Detect which cell encompasses the target text, then output its (x, y) center coordinate. 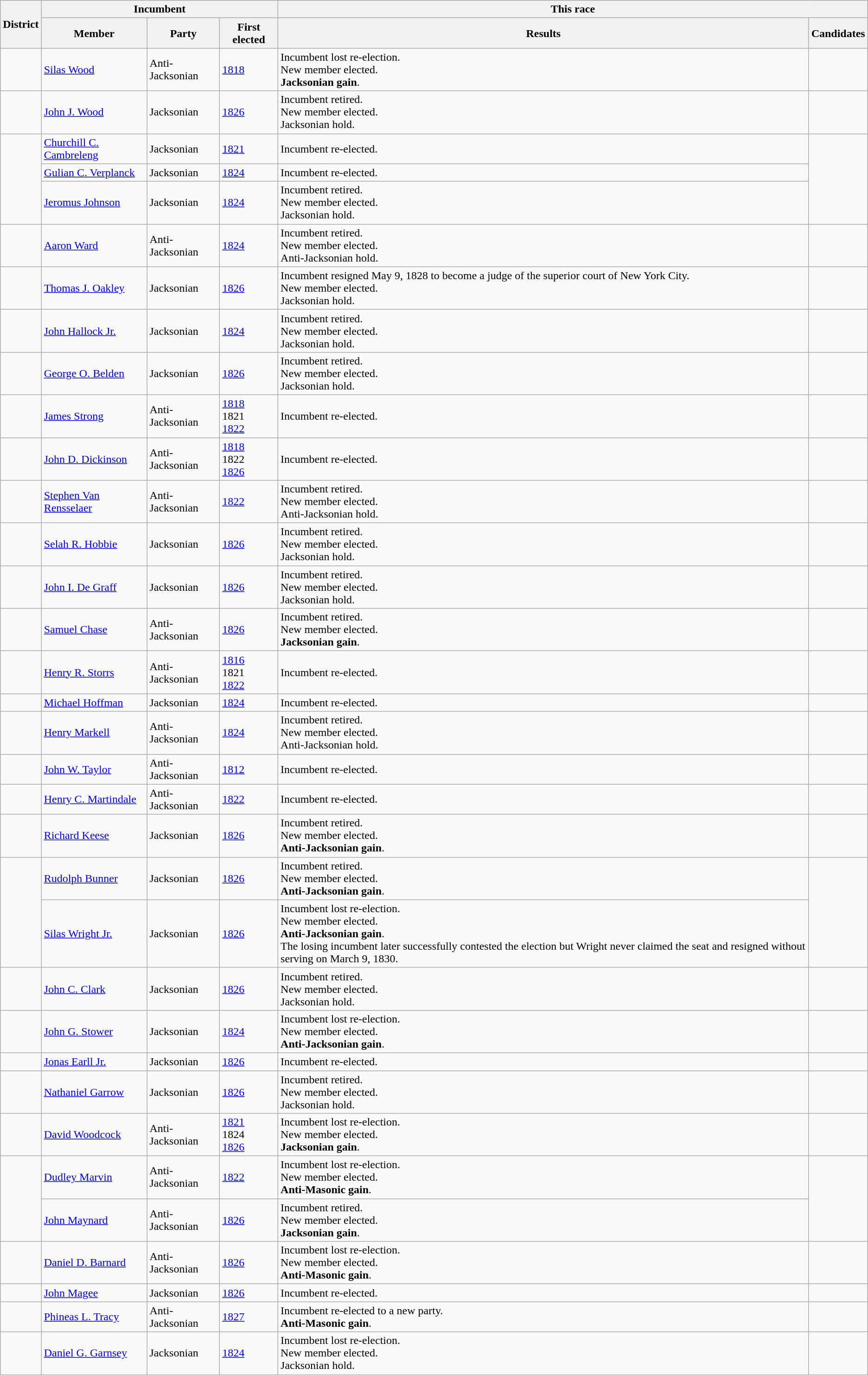
George O. Belden (94, 373)
John J. Wood (94, 112)
Thomas J. Oakley (94, 288)
John C. Clark (94, 989)
Member (94, 33)
Silas Wood (94, 70)
1821 (249, 148)
18161821 1822 (249, 672)
Party (184, 33)
John Maynard (94, 1220)
1818 (249, 70)
John Hallock Jr. (94, 331)
Samuel Chase (94, 630)
Dudley Marvin (94, 1177)
Henry R. Storrs (94, 672)
Incumbent lost re-election.New member elected.Jacksonian hold. (543, 1353)
Phineas L. Tracy (94, 1317)
District (21, 24)
Incumbent lost re-election.New member elected.Anti-Jacksonian gain. (543, 1031)
Daniel G. Garnsey (94, 1353)
Churchill C. Cambreleng (94, 148)
John W. Taylor (94, 769)
Incumbent resigned May 9, 1828 to become a judge of the superior court of New York City.New member elected.Jacksonian hold. (543, 288)
18181821 1822 (249, 416)
John Magee (94, 1293)
James Strong (94, 416)
Daniel D. Barnard (94, 1263)
1827 (249, 1317)
Gulian C. Verplanck (94, 173)
Selah R. Hobbie (94, 544)
Candidates (838, 33)
Henry Markell (94, 733)
Richard Keese (94, 836)
John I. De Graff (94, 587)
1812 (249, 769)
Results (543, 33)
18211824 1826 (249, 1135)
Silas Wright Jr. (94, 934)
18181822 1826 (249, 459)
Jeromus Johnson (94, 203)
Nathaniel Garrow (94, 1092)
John D. Dickinson (94, 459)
First elected (249, 33)
Aaron Ward (94, 245)
Rudolph Bunner (94, 878)
Incumbent (160, 9)
John G. Stower (94, 1031)
This race (573, 9)
Henry C. Martindale (94, 799)
Stephen Van Rensselaer (94, 502)
Michael Hoffman (94, 703)
Jonas Earll Jr. (94, 1062)
David Woodcock (94, 1135)
Incumbent re-elected to a new party.Anti-Masonic gain. (543, 1317)
